Scan for the cell matching the given text and deliver its [x, y] coordinate at center. 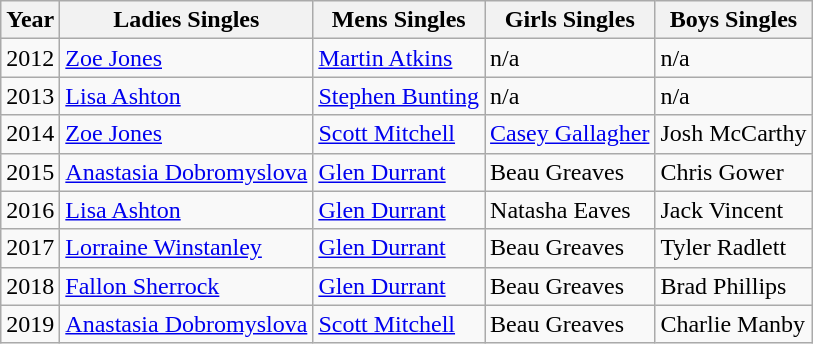
2017 [30, 248]
Boys Singles [734, 20]
2015 [30, 172]
2018 [30, 286]
2013 [30, 96]
Ladies Singles [186, 20]
Tyler Radlett [734, 248]
Natasha Eaves [570, 210]
Martin Atkins [399, 58]
Charlie Manby [734, 324]
Brad Phillips [734, 286]
2012 [30, 58]
Lorraine Winstanley [186, 248]
2016 [30, 210]
Mens Singles [399, 20]
Josh McCarthy [734, 134]
Girls Singles [570, 20]
2019 [30, 324]
Jack Vincent [734, 210]
Casey Gallagher [570, 134]
Fallon Sherrock [186, 286]
Year [30, 20]
2014 [30, 134]
Chris Gower [734, 172]
Stephen Bunting [399, 96]
